Capture the cell that displays the provided text and extract its [X, Y] central coordinate. 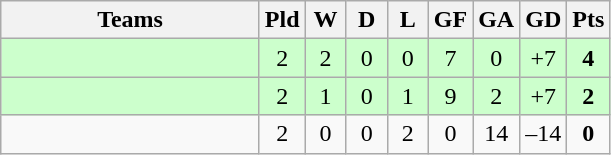
GF [450, 20]
W [326, 20]
Teams [130, 20]
GA [496, 20]
14 [496, 134]
4 [588, 58]
L [408, 20]
D [366, 20]
GD [544, 20]
9 [450, 96]
7 [450, 58]
–14 [544, 134]
Pld [282, 20]
Pts [588, 20]
